Capture the cell that displays the provided text and extract its [X, Y] central coordinate. 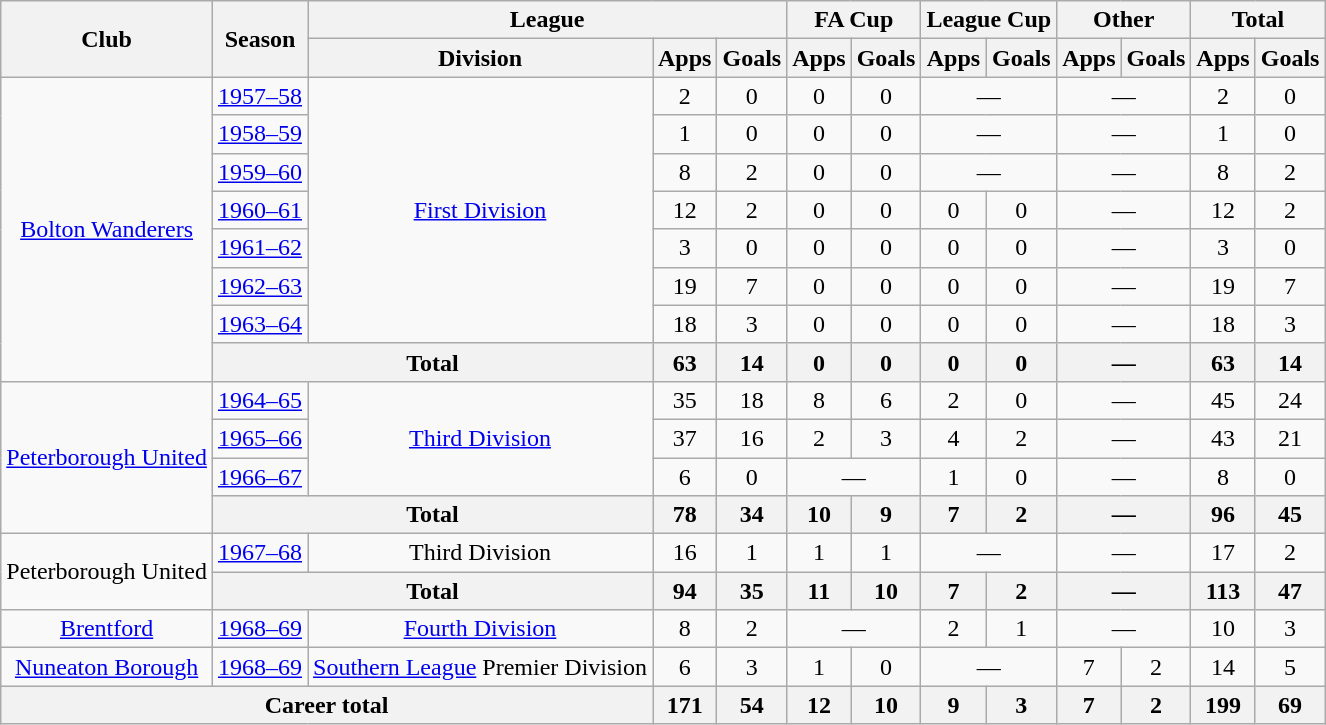
Nuneaton Borough [107, 667]
47 [1290, 591]
1958–59 [260, 134]
1957–58 [260, 96]
4 [954, 438]
5 [1290, 667]
96 [1223, 515]
17 [1223, 553]
43 [1223, 438]
171 [684, 705]
Division [480, 58]
11 [819, 591]
113 [1223, 591]
Brentford [107, 629]
21 [1290, 438]
Bolton Wanderers [107, 229]
78 [684, 515]
54 [752, 705]
FA Cup [854, 20]
1964–65 [260, 400]
34 [752, 515]
Fourth Division [480, 629]
1962–63 [260, 286]
37 [684, 438]
1967–68 [260, 553]
1959–60 [260, 172]
Southern League Premier Division [480, 667]
Career total [327, 705]
Club [107, 39]
Other [1124, 20]
24 [1290, 400]
League [548, 20]
1960–61 [260, 210]
First Division [480, 210]
1961–62 [260, 248]
League Cup [989, 20]
1965–66 [260, 438]
69 [1290, 705]
94 [684, 591]
Season [260, 39]
1963–64 [260, 324]
1966–67 [260, 477]
199 [1223, 705]
